For the text-containing cell, return its midpoint in [X, Y] coordinate format. 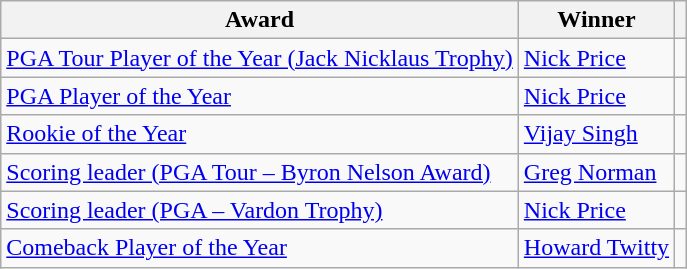
Howard Twitty [596, 248]
Scoring leader (PGA – Vardon Trophy) [260, 210]
Vijay Singh [596, 134]
PGA Player of the Year [260, 96]
Winner [596, 20]
Award [260, 20]
Greg Norman [596, 172]
Rookie of the Year [260, 134]
Comeback Player of the Year [260, 248]
Scoring leader (PGA Tour – Byron Nelson Award) [260, 172]
PGA Tour Player of the Year (Jack Nicklaus Trophy) [260, 58]
